Scan for the cell matching the given text and deliver its (x, y) coordinate at center. 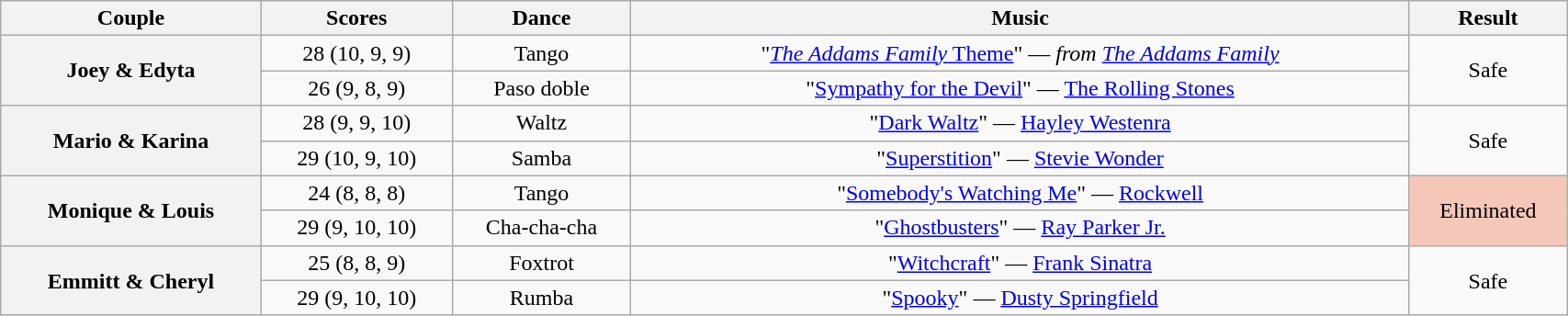
Waltz (542, 123)
Emmitt & Cheryl (131, 280)
Cha-cha-cha (542, 228)
Eliminated (1488, 210)
25 (8, 8, 9) (356, 263)
28 (10, 9, 9) (356, 53)
Paso doble (542, 88)
Scores (356, 18)
Foxtrot (542, 263)
Music (1020, 18)
Joey & Edyta (131, 71)
26 (9, 8, 9) (356, 88)
"Sympathy for the Devil" — The Rolling Stones (1020, 88)
Mario & Karina (131, 141)
Couple (131, 18)
"Ghostbusters" — Ray Parker Jr. (1020, 228)
"Superstition" — Stevie Wonder (1020, 158)
Result (1488, 18)
28 (9, 9, 10) (356, 123)
Monique & Louis (131, 210)
"Witchcraft" — Frank Sinatra (1020, 263)
29 (10, 9, 10) (356, 158)
Dance (542, 18)
24 (8, 8, 8) (356, 193)
"Spooky" — Dusty Springfield (1020, 298)
Samba (542, 158)
Rumba (542, 298)
"Dark Waltz" — Hayley Westenra (1020, 123)
"Somebody's Watching Me" — Rockwell (1020, 193)
"The Addams Family Theme" — from The Addams Family (1020, 53)
